For the text-containing cell, return its midpoint in [X, Y] coordinate format. 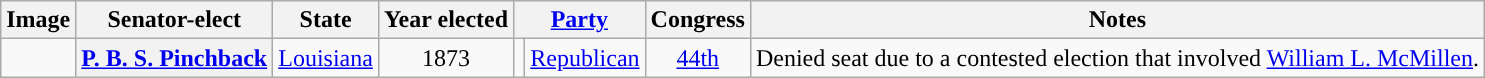
State [326, 20]
Republican [585, 58]
P. B. S. Pinchback [174, 58]
Louisiana [326, 58]
Notes [1117, 20]
Congress [698, 20]
Year elected [446, 20]
Party [580, 20]
Denied seat due to a contested election that involved William L. McMillen. [1117, 58]
44th [698, 58]
Image [38, 20]
Senator-elect [174, 20]
1873 [446, 58]
